Provide the (x, y) coordinate of the cell's center where the given text is located.  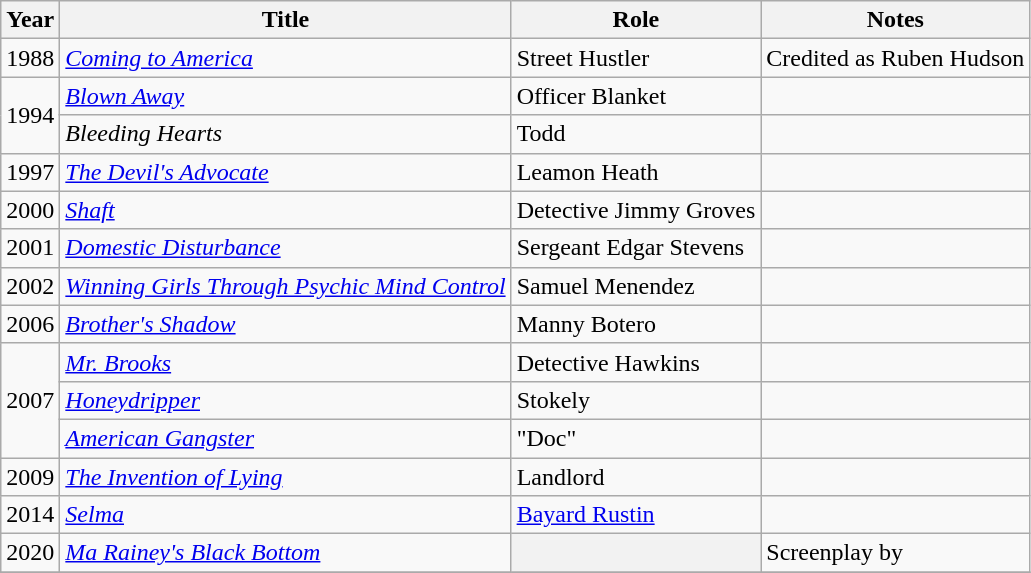
2009 (30, 477)
Winning Girls Through Psychic Mind Control (286, 286)
Screenplay by (896, 553)
Shaft (286, 210)
Bayard Rustin (636, 515)
Honeydripper (286, 400)
Street Hustler (636, 58)
1994 (30, 115)
Brother's Shadow (286, 324)
Sergeant Edgar Stevens (636, 248)
Landlord (636, 477)
Detective Hawkins (636, 362)
Samuel Menendez (636, 286)
Todd (636, 134)
1997 (30, 172)
2002 (30, 286)
American Gangster (286, 438)
Selma (286, 515)
2000 (30, 210)
2007 (30, 400)
The Invention of Lying (286, 477)
Notes (896, 20)
Manny Botero (636, 324)
Role (636, 20)
"Doc" (636, 438)
Credited as Ruben Hudson (896, 58)
1988 (30, 58)
Mr. Brooks (286, 362)
Coming to America (286, 58)
The Devil's Advocate (286, 172)
Officer Blanket (636, 96)
Detective Jimmy Groves (636, 210)
Bleeding Hearts (286, 134)
Year (30, 20)
2006 (30, 324)
Domestic Disturbance (286, 248)
Ma Rainey's Black Bottom (286, 553)
Title (286, 20)
Stokely (636, 400)
2020 (30, 553)
2014 (30, 515)
2001 (30, 248)
Leamon Heath (636, 172)
Blown Away (286, 96)
